Find where the given text appears and provide that cell's center as [X, Y] coordinate. 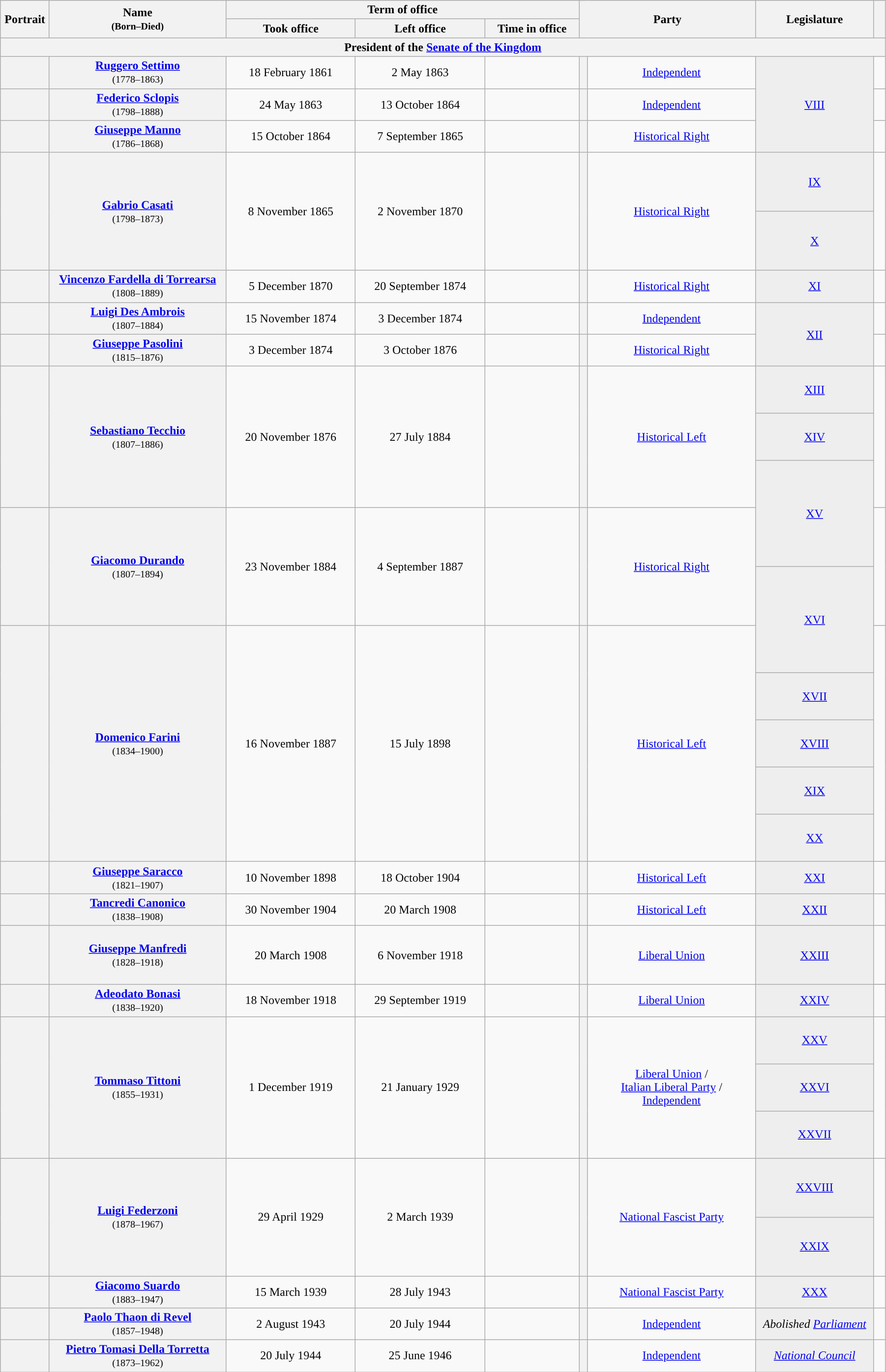
Ruggero Settimo(1778–1863) [138, 73]
18 October 1904 [420, 878]
XXVII [814, 1134]
XVII [814, 696]
Left office [420, 29]
XVIII [814, 743]
Giacomo Durando(1807–1894) [138, 567]
XXX [814, 1291]
29 September 1919 [420, 1000]
XXI [814, 878]
27 July 1884 [420, 437]
21 January 1929 [420, 1087]
Abolished Parliament [814, 1324]
XV [814, 514]
30 November 1904 [291, 909]
National Council [814, 1356]
5 December 1870 [291, 286]
Domenico Farini(1834–1900) [138, 743]
13 October 1864 [420, 104]
Giacomo Suardo(1883–1947) [138, 1291]
Party [668, 19]
Federico Sclopis(1798–1888) [138, 104]
XXV [814, 1040]
Pietro Tomasi Della Torretta(1873–1962) [138, 1356]
4 September 1887 [420, 567]
1 December 1919 [291, 1087]
XXVI [814, 1087]
Tommaso Tittoni(1855–1931) [138, 1087]
15 March 1939 [291, 1291]
8 November 1865 [291, 211]
President of the Senate of the Kingdom [443, 47]
18 November 1918 [291, 1000]
15 July 1898 [420, 743]
18 February 1861 [291, 73]
Time in office [532, 29]
XXIX [814, 1246]
XXVIII [814, 1187]
XXIII [814, 955]
Portrait [25, 19]
Took office [291, 29]
Gabrio Casati(1798–1873) [138, 211]
VIII [814, 104]
Liberal Union /Italian Liberal Party /Independent [672, 1087]
Luigi Des Ambrois(1807–1884) [138, 318]
Paolo Thaon di Revel(1857–1948) [138, 1324]
Term of office [403, 10]
2 November 1870 [420, 211]
Giuseppe Manno(1786–1868) [138, 137]
XIX [814, 791]
XIII [814, 390]
Luigi Federzoni(1878–1967) [138, 1217]
20 November 1876 [291, 437]
Sebastiano Tecchio(1807–1886) [138, 437]
2 May 1863 [420, 73]
Adeodato Bonasi(1838–1920) [138, 1000]
16 November 1887 [291, 743]
Vincenzo Fardella di Torrearsa(1808–1889) [138, 286]
XXII [814, 909]
XI [814, 286]
29 April 1929 [291, 1217]
Tancredi Canonico(1838–1908) [138, 909]
7 September 1865 [420, 137]
XXIV [814, 1000]
6 November 1918 [420, 955]
23 November 1884 [291, 567]
Name(Born–Died) [138, 19]
Legislature [814, 19]
2 March 1939 [420, 1217]
28 July 1943 [420, 1291]
2 August 1943 [291, 1324]
XII [814, 334]
10 November 1898 [291, 878]
24 May 1863 [291, 104]
XVI [814, 620]
Giuseppe Manfredi(1828–1918) [138, 955]
25 June 1946 [420, 1356]
3 October 1876 [420, 350]
20 September 1874 [420, 286]
15 November 1874 [291, 318]
IX [814, 182]
XX [814, 838]
X [814, 241]
XIV [814, 437]
15 October 1864 [291, 137]
Giuseppe Saracco(1821–1907) [138, 878]
Giuseppe Pasolini(1815–1876) [138, 350]
